Provide the [x, y] coordinate of the cell's center where the given text is located.  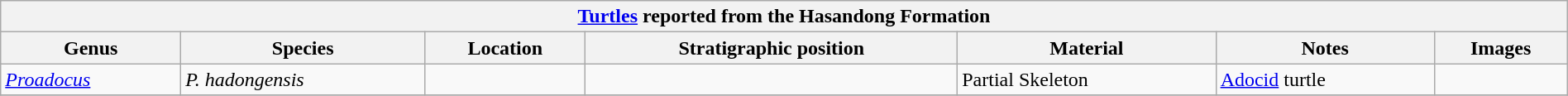
Adocid turtle [1325, 79]
Location [505, 48]
Genus [91, 48]
Species [303, 48]
Images [1500, 48]
Proadocus [91, 79]
P. hadongensis [303, 79]
Stratigraphic position [772, 48]
Notes [1325, 48]
Partial Skeleton [1087, 79]
Material [1087, 48]
Turtles reported from the Hasandong Formation [784, 17]
